Return the [X, Y] coordinate for the center point of the cell that contains the specified text.  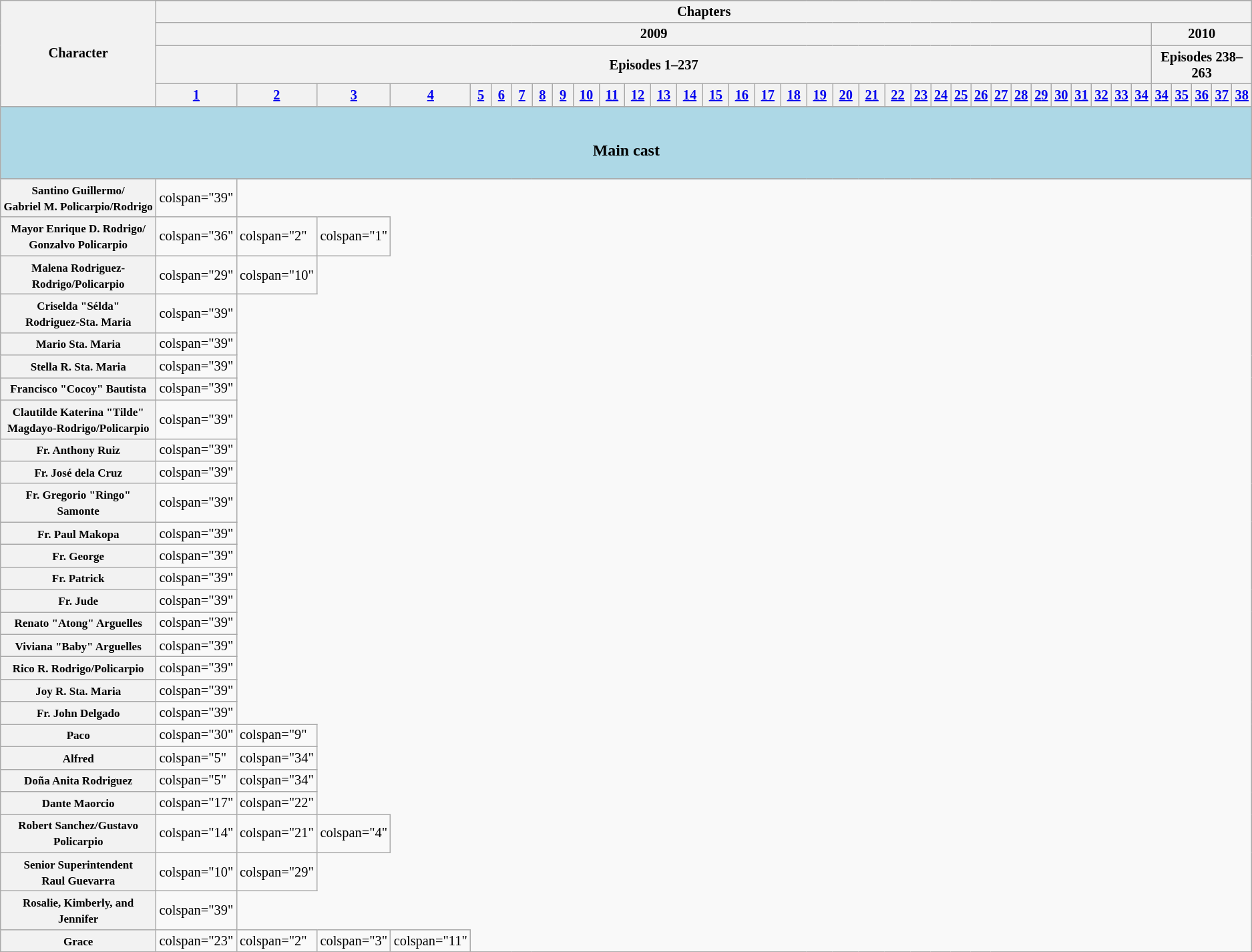
colspan="3" [354, 941]
Criselda "Sélda" Rodriguez-Sta. Maria [79, 313]
33 [1121, 95]
colspan="17" [196, 802]
colspan="21" [276, 833]
13 [664, 95]
26 [981, 95]
colspan="9" [276, 735]
28 [1021, 95]
36 [1202, 95]
Clautilde Katerina "Tilde" Magdayo-Rodrigo/Policarpio [79, 419]
32 [1101, 95]
Joy R. Sta. Maria [79, 690]
16 [741, 95]
6 [501, 95]
Renato "Atong" Arguelles [79, 623]
38 [1242, 95]
2010 [1202, 34]
Grace [79, 941]
colspan="1" [354, 236]
Fr. John Delgado [79, 713]
colspan="22" [276, 802]
1 [196, 95]
5 [481, 95]
Fr. Anthony Ruiz [79, 450]
19 [820, 95]
17 [768, 95]
Chapters [704, 11]
colspan="23" [196, 941]
Rosalie, Kimberly, and Jennifer [79, 910]
18 [793, 95]
colspan="36" [196, 236]
Stella R. Sta. Maria [79, 367]
25 [961, 95]
3 [354, 95]
Rico R. Rodrigo/Policarpio [79, 668]
Doña Anita Rodriguez [79, 780]
Fr. Paul Makopa [79, 533]
30 [1061, 95]
colspan="4" [354, 833]
7 [522, 95]
Robert Sanchez/Gustavo Policarpio [79, 833]
20 [845, 95]
Viviana "Baby" Arguelles [79, 646]
9 [564, 95]
35 [1182, 95]
27 [1001, 95]
Mario Sta. Maria [79, 344]
Mayor Enrique D. Rodrigo/Gonzalvo Policarpio [79, 236]
4 [431, 95]
2009 [654, 34]
Alfred [79, 758]
Paco [79, 735]
Santino Guillermo/Gabriel M. Policarpio/Rodrigo [79, 198]
Fr. Gregorio "Ringo" Samonte [79, 503]
Malena Rodriguez-Rodrigo/Policarpio [79, 275]
Fr. Patrick [79, 578]
8 [542, 95]
31 [1081, 95]
Episodes 238–263 [1202, 65]
Character [79, 53]
23 [921, 95]
11 [612, 95]
colspan="14" [196, 833]
colspan="30" [196, 735]
Fr. Jude [79, 601]
12 [638, 95]
37 [1222, 95]
22 [897, 95]
Episodes 1–237 [654, 65]
15 [716, 95]
Main cast [626, 142]
21 [872, 95]
Fr. José dela Cruz [79, 472]
10 [586, 95]
2 [276, 95]
Senior Superintendent Raul Guevarra [79, 872]
14 [689, 95]
24 [941, 95]
Dante Maorcio [79, 802]
Fr. George [79, 555]
Francisco "Cocoy" Bautista [79, 389]
colspan="11" [431, 941]
29 [1041, 95]
